Determine the [x, y] coordinate at the center of the cell enclosing the given text.  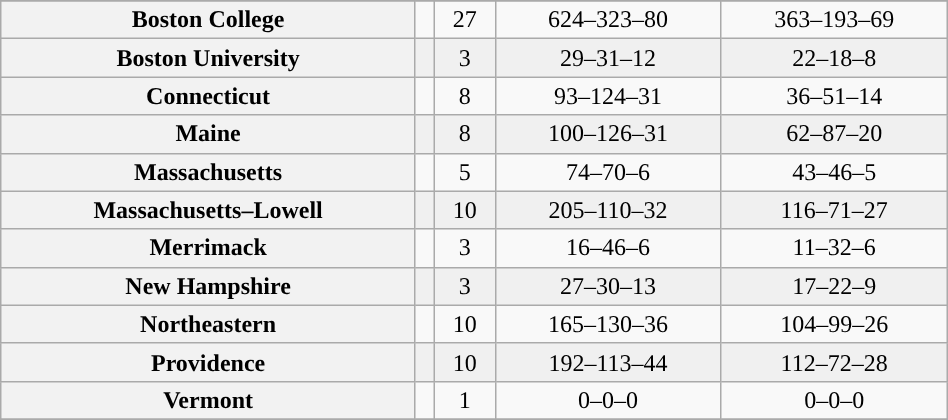
43–46–5 [834, 172]
100–126–31 [608, 134]
112–72–28 [834, 362]
27 [465, 20]
New Hampshire [208, 286]
165–130–36 [608, 324]
104–99–26 [834, 324]
Boston University [208, 58]
Boston College [208, 20]
Massachusetts–Lowell [208, 210]
192–113–44 [608, 362]
Maine [208, 134]
Massachusetts [208, 172]
363–193–69 [834, 20]
27–30–13 [608, 286]
1 [465, 400]
Vermont [208, 400]
16–46–6 [608, 248]
Merrimack [208, 248]
11–32–6 [834, 248]
Providence [208, 362]
5 [465, 172]
Connecticut [208, 96]
17–22–9 [834, 286]
36–51–14 [834, 96]
29–31–12 [608, 58]
93–124–31 [608, 96]
22–18–8 [834, 58]
74–70–6 [608, 172]
624–323–80 [608, 20]
116–71–27 [834, 210]
Northeastern [208, 324]
62–87–20 [834, 134]
205–110–32 [608, 210]
